Provide the [X, Y] coordinate of the cell's center where the given text is located.  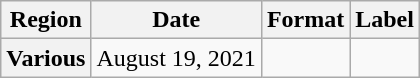
Label [385, 20]
Date [176, 20]
Various [46, 58]
August 19, 2021 [176, 58]
Region [46, 20]
Format [305, 20]
